Find where the given text appears and provide that cell's center as (x, y) coordinate. 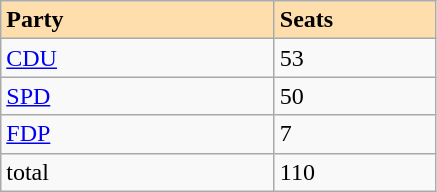
7 (354, 134)
CDU (138, 58)
FDP (138, 134)
SPD (138, 96)
50 (354, 96)
53 (354, 58)
Party (138, 20)
total (138, 172)
110 (354, 172)
Seats (354, 20)
